For the text-containing cell, return its midpoint in [X, Y] coordinate format. 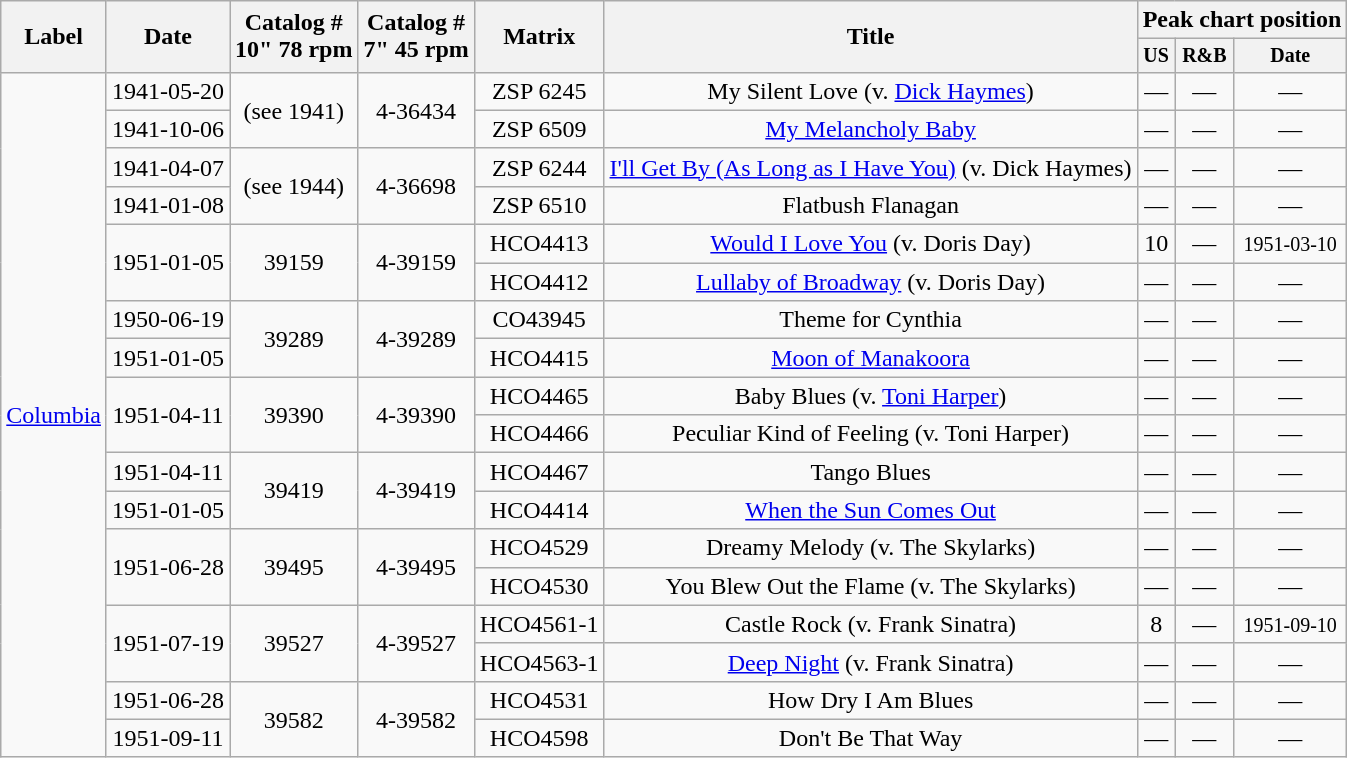
I'll Get By (As Long as I Have You) (v. Dick Haymes) [870, 167]
1951-03-10 [1290, 244]
8 [1156, 624]
Lullaby of Broadway (v. Doris Day) [870, 282]
My Melancholy Baby [870, 129]
4-39582 [416, 719]
Theme for Cynthia [870, 320]
Tango Blues [870, 472]
Columbia [54, 414]
HCO4529 [539, 548]
39527 [294, 643]
Flatbush Flanagan [870, 205]
You Blew Out the Flame (v. The Skylarks) [870, 586]
Don't Be That Way [870, 738]
1951-09-10 [1290, 624]
Title [870, 37]
10 [1156, 244]
1941-01-08 [168, 205]
US [1156, 56]
1951-09-11 [168, 738]
1941-05-20 [168, 91]
Would I Love You (v. Doris Day) [870, 244]
HCO4413 [539, 244]
Peak chart position [1242, 20]
39390 [294, 415]
Label [54, 37]
4-39419 [416, 491]
(see 1941) [294, 110]
39159 [294, 263]
Castle Rock (v. Frank Sinatra) [870, 624]
Peculiar Kind of Feeling (v. Toni Harper) [870, 434]
1951-07-19 [168, 643]
39419 [294, 491]
Deep Night (v. Frank Sinatra) [870, 662]
4-39390 [416, 415]
4-39289 [416, 339]
HCO4414 [539, 510]
Baby Blues (v. Toni Harper) [870, 396]
Moon of Manakoora [870, 358]
4-39495 [416, 567]
HCO4467 [539, 472]
Matrix [539, 37]
HCO4561-1 [539, 624]
R&B [1204, 56]
4-39159 [416, 263]
HCO4465 [539, 396]
1941-04-07 [168, 167]
HCO4530 [539, 586]
39582 [294, 719]
39289 [294, 339]
How Dry I Am Blues [870, 700]
HCO4415 [539, 358]
HCO4598 [539, 738]
ZSP 6245 [539, 91]
HCO4466 [539, 434]
Catalog #10" 78 rpm [294, 37]
1941-10-06 [168, 129]
When the Sun Comes Out [870, 510]
Catalog #7" 45 rpm [416, 37]
ZSP 6244 [539, 167]
ZSP 6510 [539, 205]
HCO4531 [539, 700]
ZSP 6509 [539, 129]
4-36698 [416, 186]
4-36434 [416, 110]
39495 [294, 567]
HCO4563-1 [539, 662]
(see 1944) [294, 186]
HCO4412 [539, 282]
My Silent Love (v. Dick Haymes) [870, 91]
4-39527 [416, 643]
Dreamy Melody (v. The Skylarks) [870, 548]
1950-06-19 [168, 320]
CO43945 [539, 320]
